For the text-containing cell, return its midpoint in (X, Y) coordinate format. 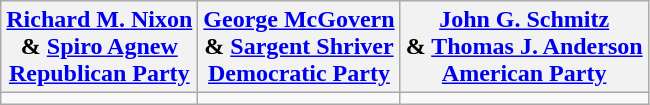
John G. Schmitz & Thomas J. AndersonAmerican Party (524, 47)
George McGovern & Sargent ShriverDemocratic Party (299, 47)
Richard M. Nixon & Spiro AgnewRepublican Party (100, 47)
